Capture the cell that displays the provided text and extract its [X, Y] central coordinate. 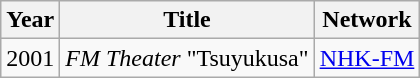
2001 [30, 58]
Year [30, 20]
Network [367, 20]
NHK-FM [367, 58]
Title [187, 20]
FM Theater "Tsuyukusa" [187, 58]
